From the cell containing the given text, extract its center point as [X, Y] coordinate. 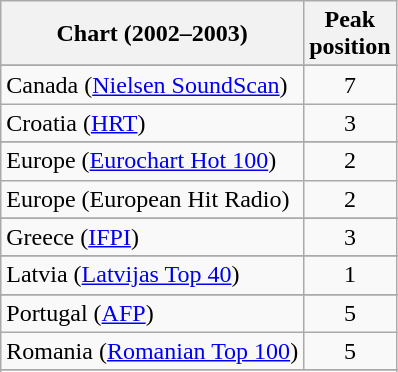
Peakposition [350, 34]
Latvia (Latvijas Top 40) [152, 275]
Portugal (AFP) [152, 313]
Croatia (HRT) [152, 123]
Greece (IFPI) [152, 237]
Europe (European Hit Radio) [152, 199]
7 [350, 85]
Canada (Nielsen SoundScan) [152, 85]
Romania (Romanian Top 100) [152, 351]
Chart (2002–2003) [152, 34]
1 [350, 275]
Europe (Eurochart Hot 100) [152, 161]
